Scan for the cell matching the given text and deliver its (X, Y) coordinate at center. 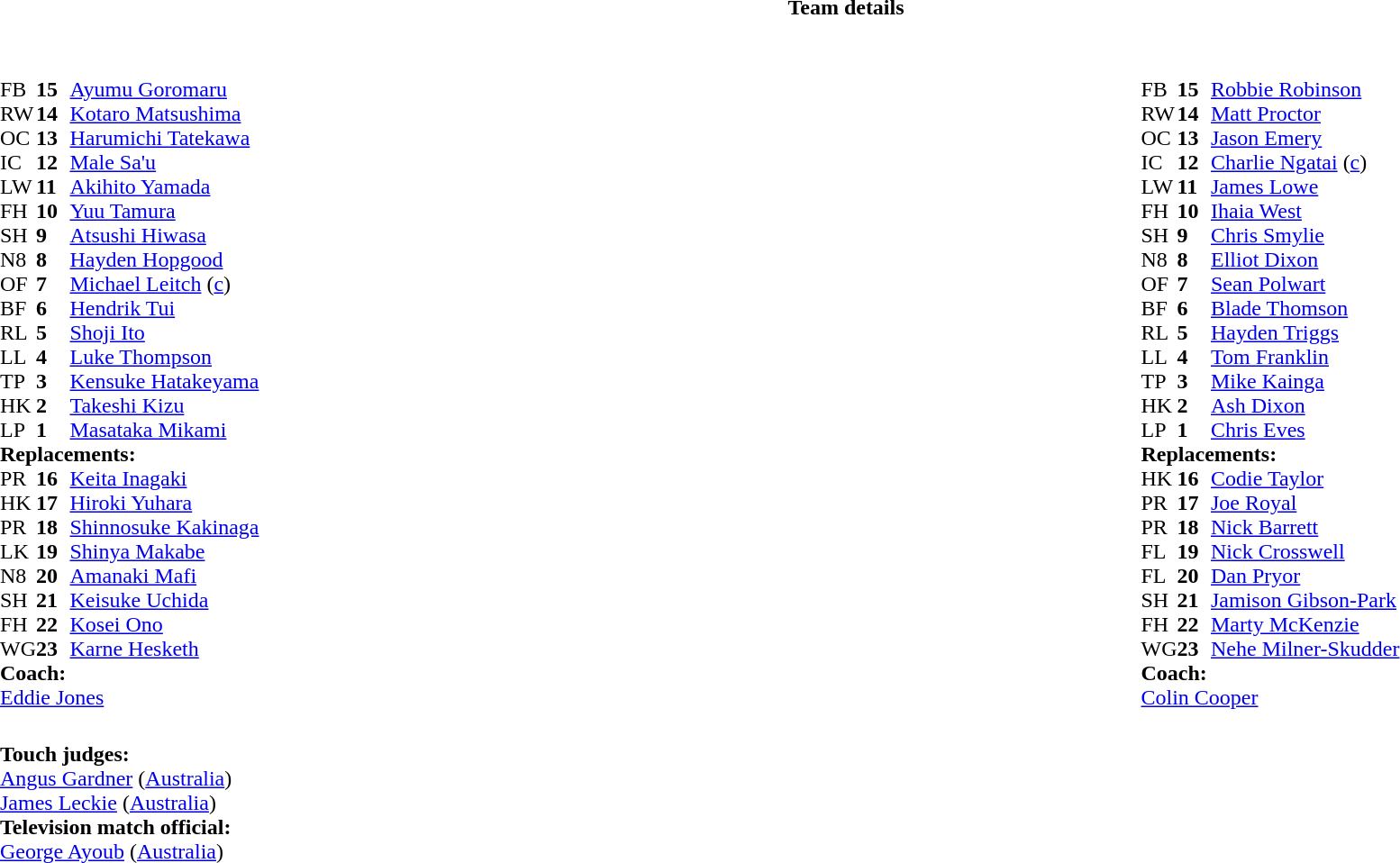
Eddie Jones (130, 697)
Kotaro Matsushima (164, 114)
Yuu Tamura (164, 211)
Codie Taylor (1305, 479)
Ayumu Goromaru (164, 90)
James Lowe (1305, 187)
Kosei Ono (164, 625)
Harumichi Tatekawa (164, 139)
Joe Royal (1305, 503)
Charlie Ngatai (c) (1305, 162)
Elliot Dixon (1305, 259)
Mike Kainga (1305, 382)
Marty McKenzie (1305, 625)
Hendrik Tui (164, 308)
Ash Dixon (1305, 405)
Amanaki Mafi (164, 577)
Nehe Milner-Skudder (1305, 649)
Karne Hesketh (164, 649)
Hayden Hopgood (164, 259)
Matt Proctor (1305, 114)
Shinnosuke Kakinaga (164, 528)
Dan Pryor (1305, 577)
Jamison Gibson-Park (1305, 600)
Keita Inagaki (164, 479)
Nick Barrett (1305, 528)
Hayden Triggs (1305, 333)
Sean Polwart (1305, 285)
Atsushi Hiwasa (164, 236)
Akihito Yamada (164, 187)
LK (18, 551)
Chris Smylie (1305, 236)
Robbie Robinson (1305, 90)
Michael Leitch (c) (164, 285)
Nick Crosswell (1305, 551)
Takeshi Kizu (164, 405)
Blade Thomson (1305, 308)
Masataka Mikami (164, 431)
Male Sa'u (164, 162)
Hiroki Yuhara (164, 503)
Tom Franklin (1305, 357)
Keisuke Uchida (164, 600)
Kensuke Hatakeyama (164, 382)
Chris Eves (1305, 431)
Colin Cooper (1270, 697)
Ihaia West (1305, 211)
Shoji Ito (164, 333)
Luke Thompson (164, 357)
Jason Emery (1305, 139)
Shinya Makabe (164, 551)
